Pinpoint the cell where the given text exists, returning its (x, y) midpoint coordinate. 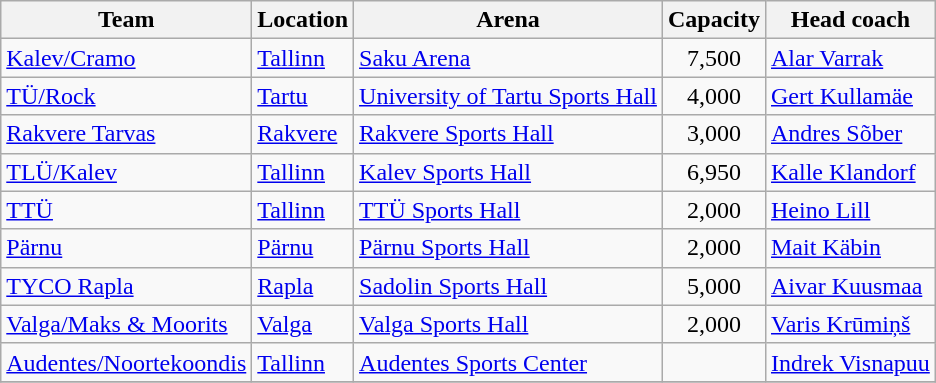
TTÜ (126, 210)
Head coach (850, 20)
Mait Käbin (850, 248)
Kalev/Cramo (126, 58)
Rakvere (303, 134)
7,500 (714, 58)
TTÜ Sports Hall (508, 210)
3,000 (714, 134)
Valga/Maks & Moorits (126, 324)
Saku Arena (508, 58)
Location (303, 20)
Valga (303, 324)
Kalev Sports Hall (508, 172)
Rakvere Sports Hall (508, 134)
Tartu (303, 96)
Audentes Sports Center (508, 362)
Alar Varrak (850, 58)
Varis Krūmiņš (850, 324)
TLÜ/Kalev (126, 172)
TÜ/Rock (126, 96)
Kalle Klandorf (850, 172)
Gert Kullamäe (850, 96)
Indrek Visnapuu (850, 362)
Heino Lill (850, 210)
6,950 (714, 172)
Arena (508, 20)
5,000 (714, 286)
Team (126, 20)
Valga Sports Hall (508, 324)
Capacity (714, 20)
Sadolin Sports Hall (508, 286)
Rakvere Tarvas (126, 134)
Rapla (303, 286)
Audentes/Noortekoondis (126, 362)
Aivar Kuusmaa (850, 286)
Pärnu Sports Hall (508, 248)
Andres Sõber (850, 134)
TYCO Rapla (126, 286)
University of Tartu Sports Hall (508, 96)
4,000 (714, 96)
